Capture the cell that displays the provided text and extract its [x, y] central coordinate. 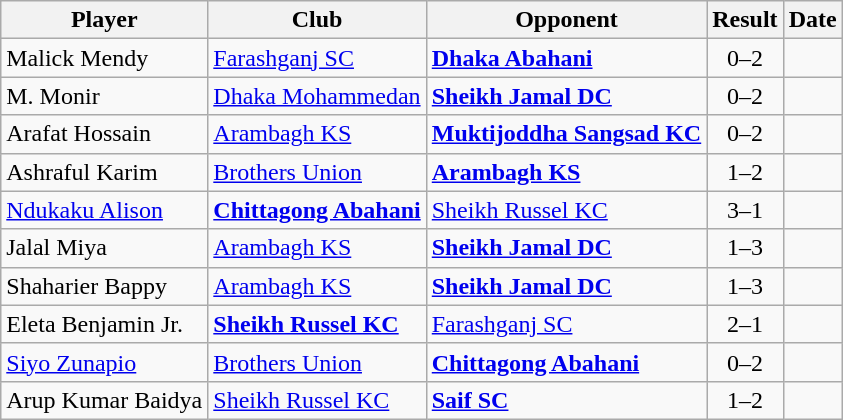
Malick Mendy [104, 58]
Arup Kumar Baidya [104, 400]
2–1 [745, 324]
Ashraful Karim [104, 172]
Dhaka Mohammedan [317, 96]
Arafat Hossain [104, 134]
3–1 [745, 210]
M. Monir [104, 96]
Dhaka Abahani [566, 58]
Eleta Benjamin Jr. [104, 324]
Ndukaku Alison [104, 210]
Siyo Zunapio [104, 362]
Result [745, 20]
Club [317, 20]
Opponent [566, 20]
Date [812, 20]
Shaharier Bappy [104, 286]
Saif SC [566, 400]
Player [104, 20]
Jalal Miya [104, 248]
Muktijoddha Sangsad KC [566, 134]
